Capture the cell that displays the provided text and extract its [X, Y] central coordinate. 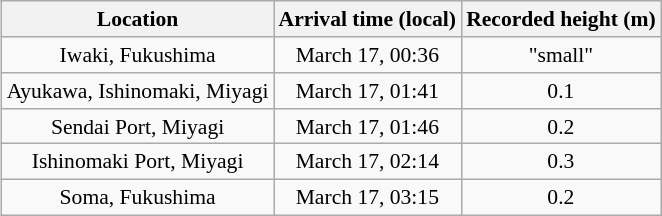
0.3 [561, 162]
0.1 [561, 91]
March 17, 03:15 [368, 197]
Recorded height (m) [561, 19]
Sendai Port, Miyagi [138, 126]
Iwaki, Fukushima [138, 55]
Arrival time (local) [368, 19]
"small" [561, 55]
Location [138, 19]
March 17, 02:14 [368, 162]
March 17, 01:41 [368, 91]
March 17, 01:46 [368, 126]
March 17, 00:36 [368, 55]
Ayukawa, Ishinomaki, Miyagi [138, 91]
Ishinomaki Port, Miyagi [138, 162]
Soma, Fukushima [138, 197]
